From the cell containing the given text, extract its center point as [X, Y] coordinate. 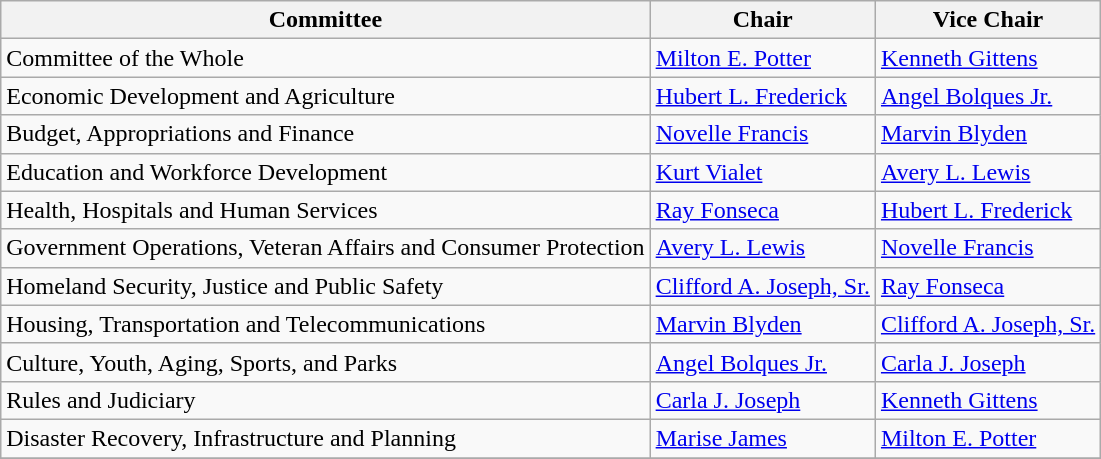
Education and Workforce Development [326, 172]
Economic Development and Agriculture [326, 96]
Chair [762, 20]
Marise James [762, 438]
Culture, Youth, Aging, Sports, and Parks [326, 362]
Budget, Appropriations and Finance [326, 134]
Kurt Vialet [762, 172]
Homeland Security, Justice and Public Safety [326, 286]
Government Operations, Veteran Affairs and Consumer Protection [326, 248]
Committee of the Whole [326, 58]
Vice Chair [988, 20]
Housing, Transportation and Telecommunications [326, 324]
Rules and Judiciary [326, 400]
Disaster Recovery, Infrastructure and Planning [326, 438]
Committee [326, 20]
Health, Hospitals and Human Services [326, 210]
